Detect which cell encompasses the target text, then output its [X, Y] center coordinate. 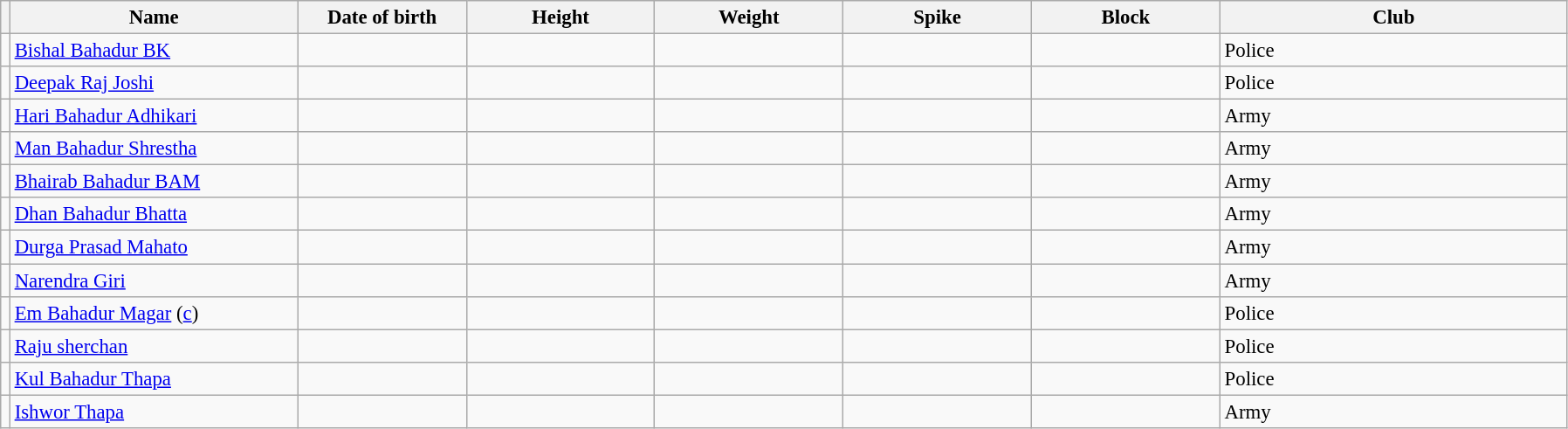
Raju sherchan [154, 346]
Man Bahadur Shrestha [154, 149]
Bishal Bahadur BK [154, 51]
Dhan Bahadur Bhatta [154, 214]
Hari Bahadur Adhikari [154, 116]
Narendra Giri [154, 280]
Durga Prasad Mahato [154, 247]
Kul Bahadur Thapa [154, 378]
Club [1393, 17]
Em Bahadur Magar (c) [154, 313]
Bhairab Bahadur BAM [154, 182]
Date of birth [382, 17]
Block [1125, 17]
Ishwor Thapa [154, 412]
Deepak Raj Joshi [154, 83]
Height [560, 17]
Spike [938, 17]
Name [154, 17]
Weight [749, 17]
